Capture the cell that displays the provided text and extract its [X, Y] central coordinate. 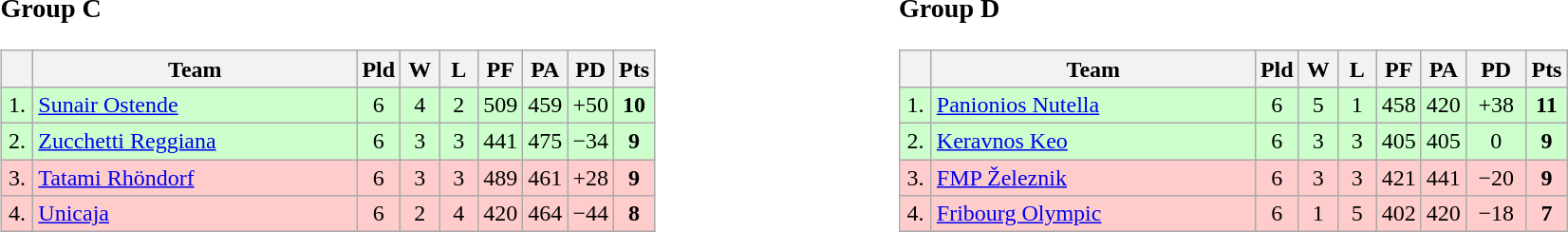
8 [634, 214]
−34 [590, 142]
+38 [1496, 105]
FMP Železnik [1093, 178]
461 [545, 178]
Panionios Nutella [1093, 105]
489 [501, 178]
Keravnos Keo [1093, 142]
421 [1399, 178]
−18 [1496, 214]
0 [1496, 142]
402 [1399, 214]
458 [1399, 105]
−20 [1496, 178]
464 [545, 214]
−44 [590, 214]
11 [1547, 105]
+50 [590, 105]
Sunair Ostende [196, 105]
7 [1547, 214]
Zucchetti Reggiana [196, 142]
+28 [590, 178]
475 [545, 142]
Tatami Rhöndorf [196, 178]
459 [545, 105]
Fribourg Olympic [1093, 214]
10 [634, 105]
Unicaja [196, 214]
509 [501, 105]
